Pinpoint the cell where the given text exists, returning its (X, Y) midpoint coordinate. 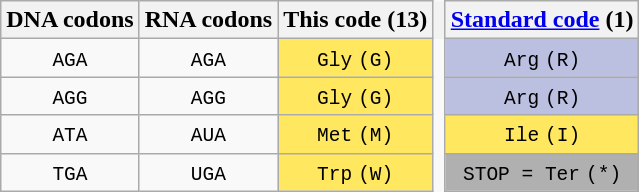
AUA (208, 134)
ATA (70, 134)
Trp (W) (356, 172)
Ile (I) (542, 134)
Met (M) (356, 134)
RNA codons (208, 20)
UGA (208, 172)
This code (13) (356, 20)
STOP = Ter (*) (542, 172)
Standard code (1) (542, 20)
DNA codons (70, 20)
TGA (70, 172)
